Pinpoint the cell where the given text exists, returning its [X, Y] midpoint coordinate. 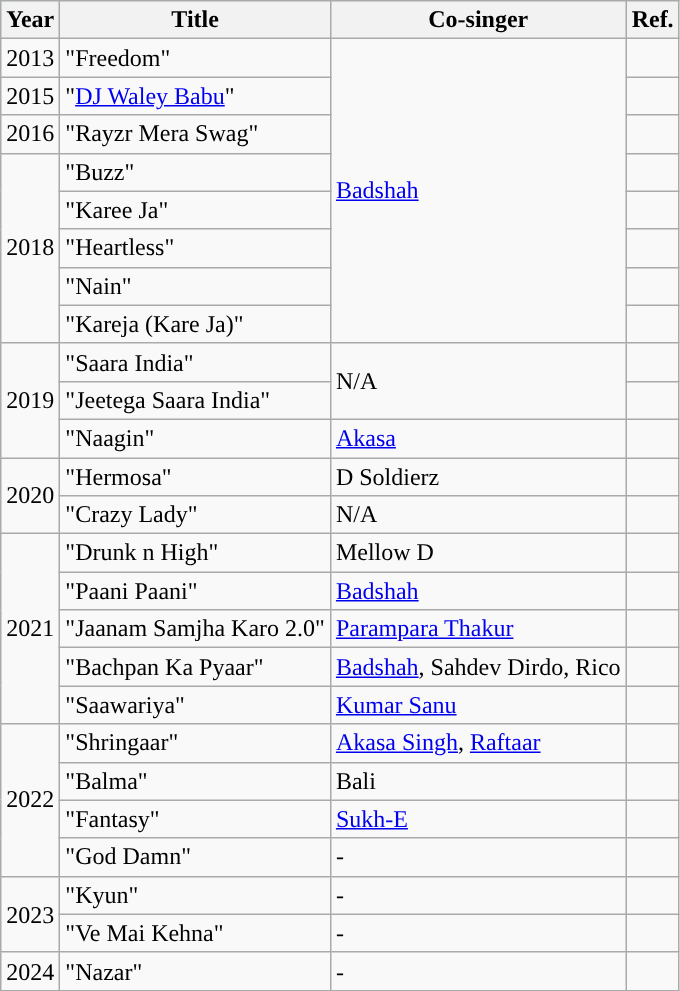
"Paani Paani" [196, 591]
"Buzz" [196, 172]
Akasa [478, 438]
"Bachpan Ka Pyaar" [196, 667]
2018 [30, 248]
"Rayzr Mera Swag" [196, 134]
Badshah, Sahdev Dirdo, Rico [478, 667]
Bali [478, 781]
"Karee Ja" [196, 210]
"Shringaar" [196, 743]
"Balma" [196, 781]
"Hermosa" [196, 477]
"Crazy Lady" [196, 515]
"Fantasy" [196, 819]
Mellow D [478, 553]
Title [196, 20]
"Freedom" [196, 58]
"Nain" [196, 286]
"Saara India" [196, 362]
"Jeetega Saara India" [196, 400]
2019 [30, 400]
Sukh-E [478, 819]
"Naagin" [196, 438]
2023 [30, 914]
2016 [30, 134]
"Saawariya" [196, 705]
Ref. [652, 20]
"Drunk n High" [196, 553]
Kumar Sanu [478, 705]
2024 [30, 971]
"Kareja (Kare Ja)" [196, 324]
2021 [30, 629]
"Nazar" [196, 971]
"Heartless" [196, 248]
2013 [30, 58]
2022 [30, 800]
2020 [30, 496]
"DJ Waley Babu" [196, 96]
"Jaanam Samjha Karo 2.0" [196, 629]
"God Damn" [196, 857]
"Kyun" [196, 895]
D Soldierz [478, 477]
Akasa Singh, Raftaar [478, 743]
"Ve Mai Kehna" [196, 933]
Parampara Thakur [478, 629]
Year [30, 20]
Co-singer [478, 20]
2015 [30, 96]
